Output the [X, Y] coordinate of the center of the cell containing the given text.  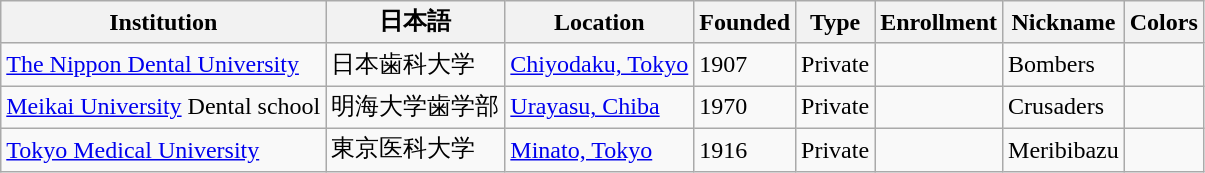
Tokyo Medical University [164, 150]
明海大学歯学部 [416, 108]
Location [600, 22]
日本語 [416, 22]
1970 [745, 108]
東京医科大学 [416, 150]
Minato, Tokyo [600, 150]
Nickname [1064, 22]
Founded [745, 22]
1907 [745, 64]
Urayasu, Chiba [600, 108]
Colors [1164, 22]
日本歯科大学 [416, 64]
Enrollment [939, 22]
Meikai University Dental school [164, 108]
1916 [745, 150]
Type [836, 22]
Crusaders [1064, 108]
Bombers [1064, 64]
The Nippon Dental University [164, 64]
Meribibazu [1064, 150]
Chiyodaku, Tokyo [600, 64]
Institution [164, 22]
